Identify which cell holds the provided text, then report its (x, y) central coordinate. 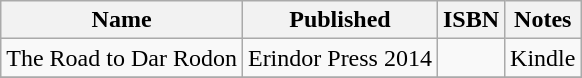
Published (340, 20)
Name (122, 20)
Notes (543, 20)
ISBN (470, 20)
The Road to Dar Rodon (122, 58)
Kindle (543, 58)
Erindor Press 2014 (340, 58)
